Scan for the cell matching the given text and deliver its (X, Y) coordinate at center. 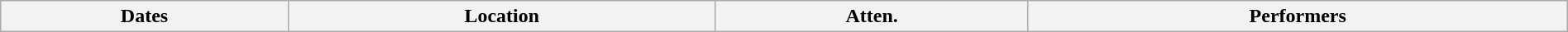
Dates (144, 16)
Performers (1298, 16)
Location (501, 16)
Atten. (872, 16)
